Pinpoint the cell where the given text exists, returning its (x, y) midpoint coordinate. 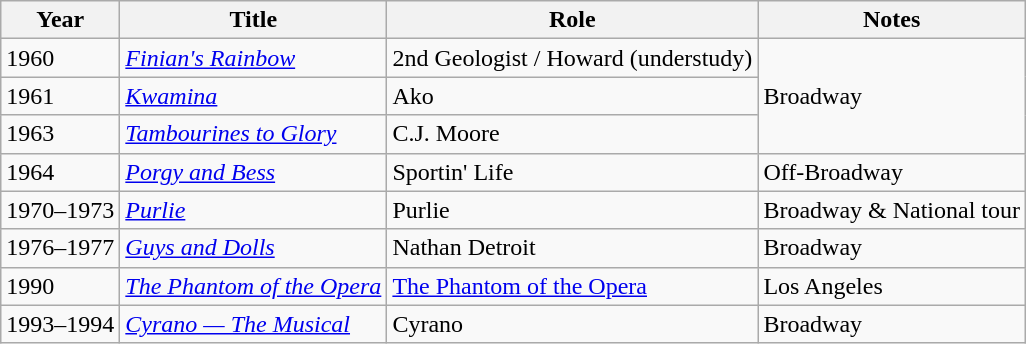
1976–1977 (60, 248)
Nathan Detroit (572, 248)
1970–1973 (60, 210)
1964 (60, 172)
2nd Geologist / Howard (understudy) (572, 58)
1963 (60, 134)
Finian's Rainbow (254, 58)
Ako (572, 96)
Off-Broadway (892, 172)
Porgy and Bess (254, 172)
1961 (60, 96)
Cyrano — The Musical (254, 324)
1993–1994 (60, 324)
Kwamina (254, 96)
Guys and Dolls (254, 248)
1960 (60, 58)
C.J. Moore (572, 134)
Sportin' Life (572, 172)
Role (572, 20)
Tambourines to Glory (254, 134)
Title (254, 20)
1990 (60, 286)
Los Angeles (892, 286)
Cyrano (572, 324)
Broadway & National tour (892, 210)
Year (60, 20)
Notes (892, 20)
